Locate the cell with the specified text and output its [X, Y] center coordinate. 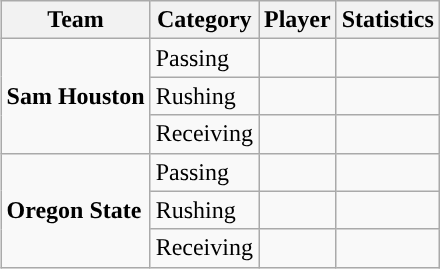
Oregon State [76, 210]
Sam Houston [76, 96]
Statistics [388, 20]
Category [204, 20]
Team [76, 20]
Player [297, 20]
